Identify which cell holds the provided text, then report its [X, Y] central coordinate. 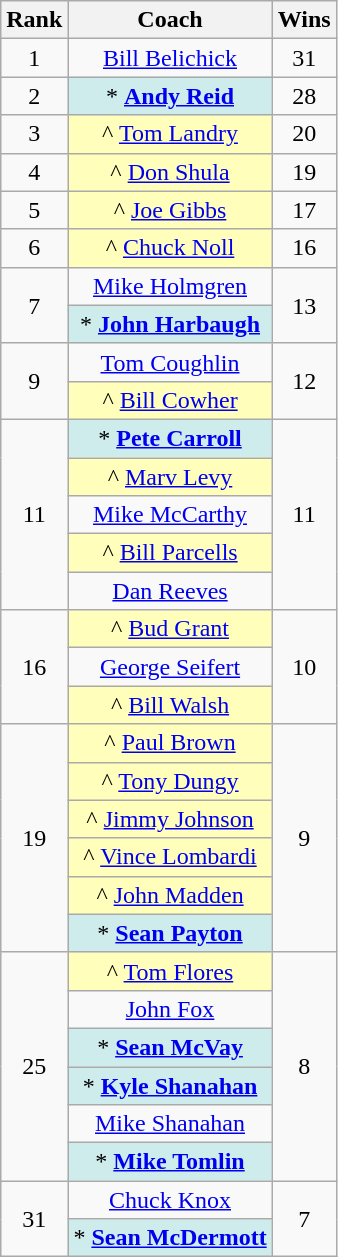
20 [304, 134]
* Mike Tomlin [170, 1162]
12 [304, 381]
Coach [170, 20]
^ Chuck Noll [170, 248]
8 [304, 1066]
^ Tom Flores [170, 971]
^ John Madden [170, 895]
^ Bud Grant [170, 629]
* Pete Carroll [170, 438]
^ Marv Levy [170, 477]
* Sean McDermott [170, 1238]
^ Paul Brown [170, 743]
13 [304, 305]
^ Bill Walsh [170, 705]
Tom Coughlin [170, 362]
1 [34, 58]
* Sean McVay [170, 1047]
Mike Holmgren [170, 286]
Bill Belichick [170, 58]
4 [34, 172]
3 [34, 134]
George Seifert [170, 667]
Dan Reeves [170, 591]
* Andy Reid [170, 96]
28 [304, 96]
* John Harbaugh [170, 324]
5 [34, 210]
25 [34, 1066]
^ Bill Parcells [170, 553]
^ Vince Lombardi [170, 857]
^ Don Shula [170, 172]
^ Joe Gibbs [170, 210]
Mike McCarthy [170, 515]
Mike Shanahan [170, 1124]
John Fox [170, 1009]
Rank [34, 20]
^ Tony Dungy [170, 781]
Chuck Knox [170, 1200]
10 [304, 667]
2 [34, 96]
^ Tom Landry [170, 134]
^ Bill Cowher [170, 400]
* Kyle Shanahan [170, 1085]
^ Jimmy Johnson [170, 819]
6 [34, 248]
17 [304, 210]
* Sean Payton [170, 933]
Wins [304, 20]
